Provide the (x, y) coordinate of the cell's center where the given text is located.  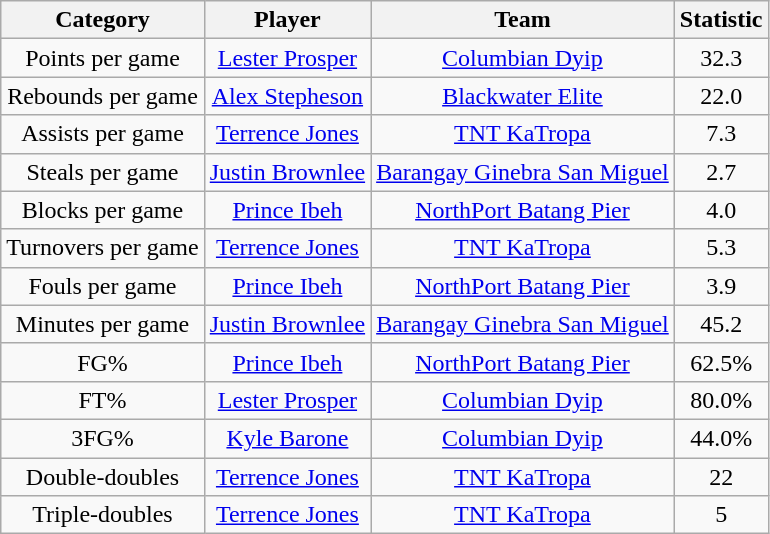
7.3 (721, 134)
22.0 (721, 96)
Triple-doubles (102, 515)
3.9 (721, 286)
Points per game (102, 58)
Blackwater Elite (523, 96)
Alex Stepheson (287, 96)
22 (721, 477)
Blocks per game (102, 210)
Assists per game (102, 134)
32.3 (721, 58)
3FG% (102, 438)
Steals per game (102, 172)
Kyle Barone (287, 438)
Team (523, 20)
44.0% (721, 438)
Statistic (721, 20)
45.2 (721, 324)
Double-doubles (102, 477)
FG% (102, 362)
5 (721, 515)
Minutes per game (102, 324)
4.0 (721, 210)
80.0% (721, 400)
Turnovers per game (102, 248)
FT% (102, 400)
5.3 (721, 248)
Rebounds per game (102, 96)
Fouls per game (102, 286)
62.5% (721, 362)
Category (102, 20)
Player (287, 20)
2.7 (721, 172)
